Output the [X, Y] coordinate of the center of the cell containing the given text.  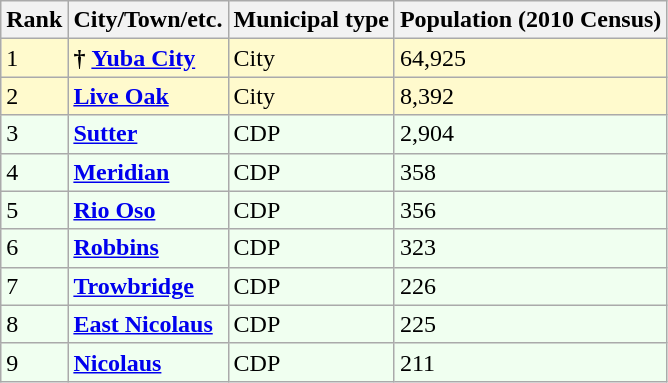
356 [530, 210]
4 [34, 172]
211 [530, 362]
5 [34, 210]
Meridian [148, 172]
2 [34, 96]
Sutter [148, 134]
Robbins [148, 248]
9 [34, 362]
323 [530, 248]
8 [34, 324]
2,904 [530, 134]
Nicolaus [148, 362]
East Nicolaus [148, 324]
8,392 [530, 96]
225 [530, 324]
Trowbridge [148, 286]
Municipal type [311, 20]
226 [530, 286]
358 [530, 172]
Population (2010 Census) [530, 20]
3 [34, 134]
1 [34, 58]
64,925 [530, 58]
7 [34, 286]
Live Oak [148, 96]
City/Town/etc. [148, 20]
† Yuba City [148, 58]
Rio Oso [148, 210]
Rank [34, 20]
6 [34, 248]
